From the cell containing the given text, extract its center point as [x, y] coordinate. 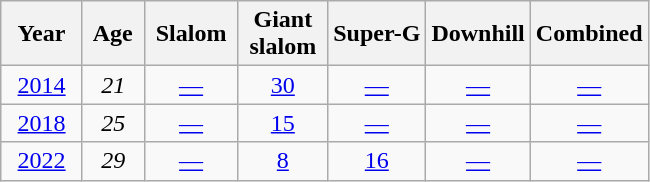
30 [283, 85]
Super-G [377, 34]
Giant slalom [283, 34]
Age [113, 34]
25 [113, 123]
15 [283, 123]
2014 [42, 85]
Downhill [478, 34]
21 [113, 85]
Combined [589, 34]
Year [42, 34]
2018 [42, 123]
8 [283, 161]
16 [377, 161]
2022 [42, 161]
29 [113, 161]
Slalom [191, 34]
